Pinpoint the cell where the given text exists, returning its [x, y] midpoint coordinate. 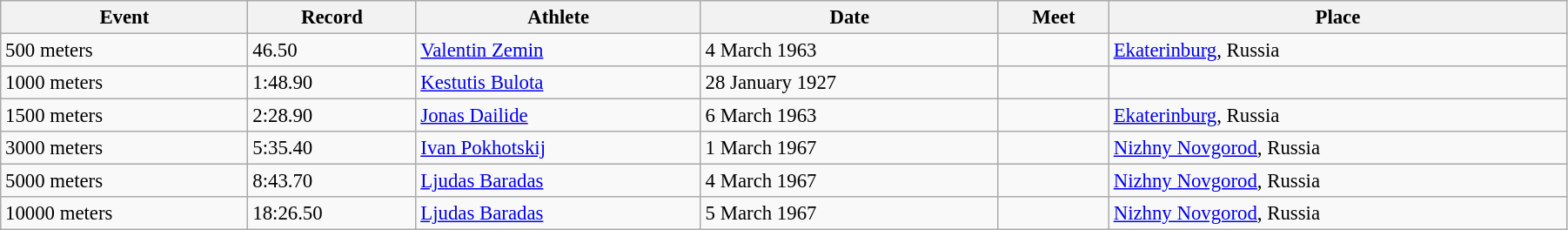
Date [849, 17]
6 March 1963 [849, 116]
18:26.50 [332, 213]
8:43.70 [332, 181]
46.50 [332, 51]
1000 meters [124, 83]
5000 meters [124, 181]
28 January 1927 [849, 83]
1500 meters [124, 116]
5 March 1967 [849, 213]
4 March 1967 [849, 181]
Athlete [559, 17]
500 meters [124, 51]
5:35.40 [332, 148]
2:28.90 [332, 116]
4 March 1963 [849, 51]
Record [332, 17]
1:48.90 [332, 83]
Ivan Pokhotskij [559, 148]
3000 meters [124, 148]
Kestutis Bulota [559, 83]
Meet [1053, 17]
Jonas Dailide [559, 116]
Place [1337, 17]
Valentin Zemin [559, 51]
1 March 1967 [849, 148]
Event [124, 17]
10000 meters [124, 213]
